From the cell containing the given text, extract its center point as (x, y) coordinate. 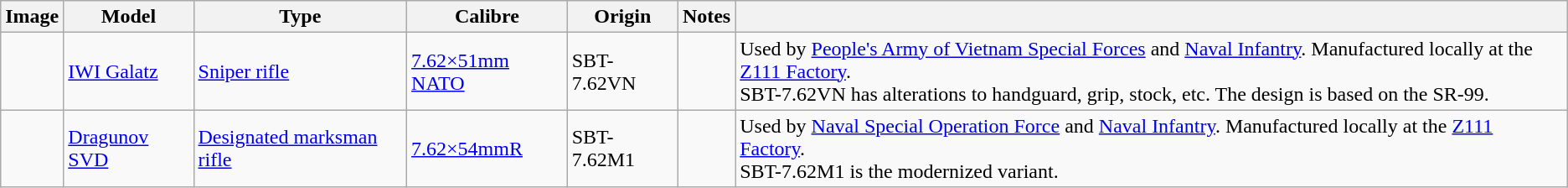
Sniper rifle (300, 71)
Calibre (487, 17)
Type (300, 17)
7.62×51mm NATO (487, 71)
7.62×54mmR (487, 149)
SBT-7.62VN (622, 71)
Dragunov SVD (129, 149)
IWI Galatz (129, 71)
Image (32, 17)
Model (129, 17)
Origin (622, 17)
Designated marksman rifle (300, 149)
Used by Naval Special Operation Force and Naval Infantry. Manufactured locally at the Z111 Factory.SBT-7.62M1 is the modernized variant. (1152, 149)
SBT-7.62M1 (622, 149)
Notes (706, 17)
